Search for the cell housing the specified text and yield its (X, Y) center coordinate. 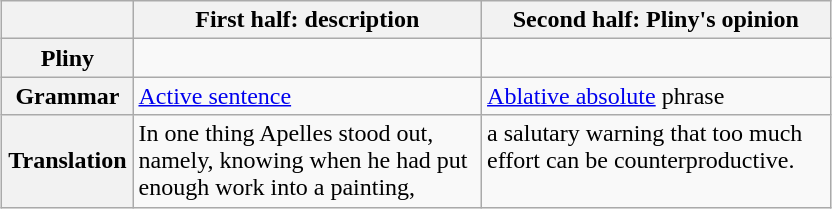
Grammar (68, 96)
Ablative absolute phrase (656, 96)
Active sentence (308, 96)
In one thing Apelles stood out, namely, knowing when he had put enough work into a painting, (308, 161)
Translation (68, 161)
Pliny (68, 58)
First half: description (308, 20)
a salutary warning that too much effort can be counterproductive. (656, 161)
Second half: Pliny's opinion (656, 20)
